For the text-containing cell, return its midpoint in [x, y] coordinate format. 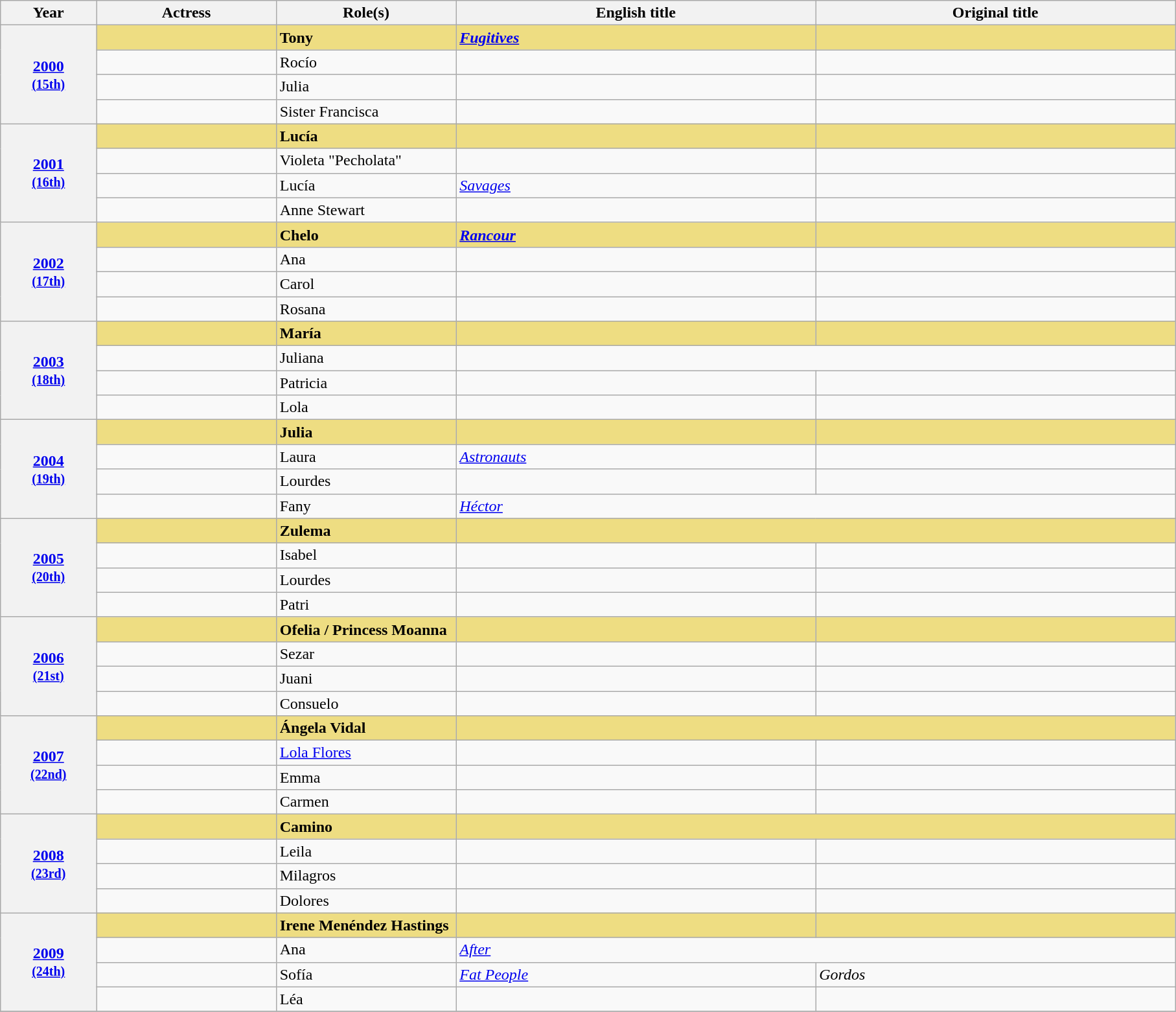
2004 (19th) [49, 469]
Camino [365, 827]
2001 (16th) [49, 173]
Leila [365, 851]
Rocío [365, 62]
Gordos [995, 974]
Rosana [365, 309]
Emma [365, 777]
2006 (21st) [49, 666]
Consuelo [365, 703]
Year [49, 13]
Rancour [636, 235]
Original title [995, 13]
Juani [365, 678]
Laura [365, 457]
Milagros [365, 876]
Ángela Vidal [365, 728]
Sofía [365, 974]
Juliana [365, 358]
Zulema [365, 531]
Patricia [365, 383]
2003 (18th) [49, 371]
Carmen [365, 802]
2007 (22nd) [49, 765]
Isabel [365, 555]
Fat People [636, 974]
Héctor [816, 506]
Anne Stewart [365, 210]
Patri [365, 604]
Chelo [365, 235]
Violeta "Pecholata" [365, 161]
Lola [365, 408]
Fugitives [636, 38]
Sister Francisca [365, 111]
Sezar [365, 654]
Fany [365, 506]
Ofelia / Princess Moanna [365, 629]
2008 (23rd) [49, 864]
Lola Flores [365, 753]
English title [636, 13]
Carol [365, 284]
2000 (15th) [49, 75]
After [816, 950]
Dolores [365, 901]
María [365, 334]
Tony [365, 38]
Astronauts [636, 457]
Irene Menéndez Hastings [365, 925]
Role(s) [365, 13]
Léa [365, 999]
Actress [187, 13]
Savages [636, 185]
2002 (17th) [49, 271]
2009 (24th) [49, 962]
2005 (20th) [49, 568]
